Provide the (x, y) coordinate of the cell's center where the given text is located.  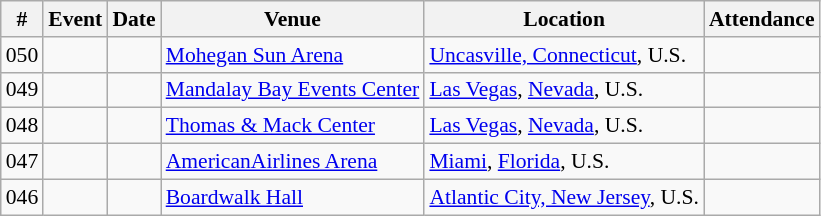
Miami, Florida, U.S. (564, 162)
046 (22, 197)
Event (75, 19)
Date (134, 19)
050 (22, 55)
Mandalay Bay Events Center (293, 90)
Venue (293, 19)
047 (22, 162)
049 (22, 90)
# (22, 19)
Boardwalk Hall (293, 197)
048 (22, 126)
Location (564, 19)
Thomas & Mack Center (293, 126)
Mohegan Sun Arena (293, 55)
Uncasville, Connecticut, U.S. (564, 55)
AmericanAirlines Arena (293, 162)
Atlantic City, New Jersey, U.S. (564, 197)
Attendance (762, 19)
